Return [X, Y] of the center of cell containing provided text 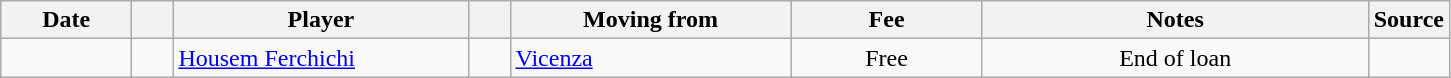
Notes [1175, 20]
Housem Ferchichi [321, 58]
Vicenza [650, 58]
Player [321, 20]
Source [1408, 20]
Fee [886, 20]
Free [886, 58]
End of loan [1175, 58]
Date [66, 20]
Moving from [650, 20]
